Pinpoint the cell where the given text exists, returning its [x, y] midpoint coordinate. 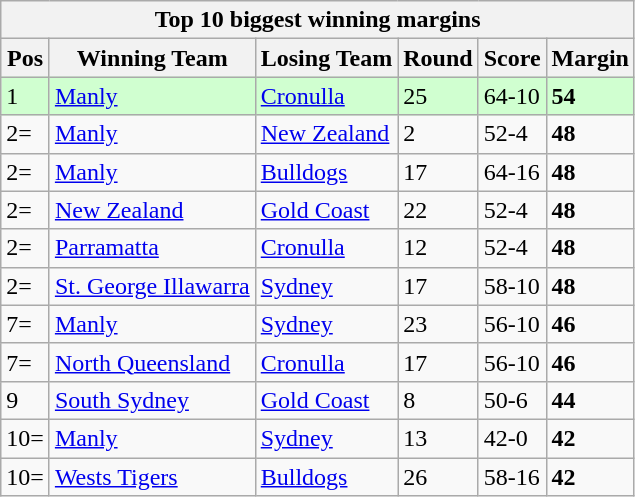
Pos [26, 58]
25 [438, 96]
St. George Illawarra [152, 286]
9 [26, 400]
Winning Team [152, 58]
64-16 [512, 172]
Parramatta [152, 248]
2 [438, 134]
South Sydney [152, 400]
58-10 [512, 286]
North Queensland [152, 362]
58-16 [512, 477]
Wests Tigers [152, 477]
1 [26, 96]
54 [590, 96]
23 [438, 324]
26 [438, 477]
Margin [590, 58]
42-0 [512, 438]
Round [438, 58]
Losing Team [326, 58]
12 [438, 248]
Score [512, 58]
Top 10 biggest winning margins [318, 20]
8 [438, 400]
22 [438, 210]
64-10 [512, 96]
50-6 [512, 400]
44 [590, 400]
13 [438, 438]
